Provide the (x, y) coordinate of the cell's center where the given text is located.  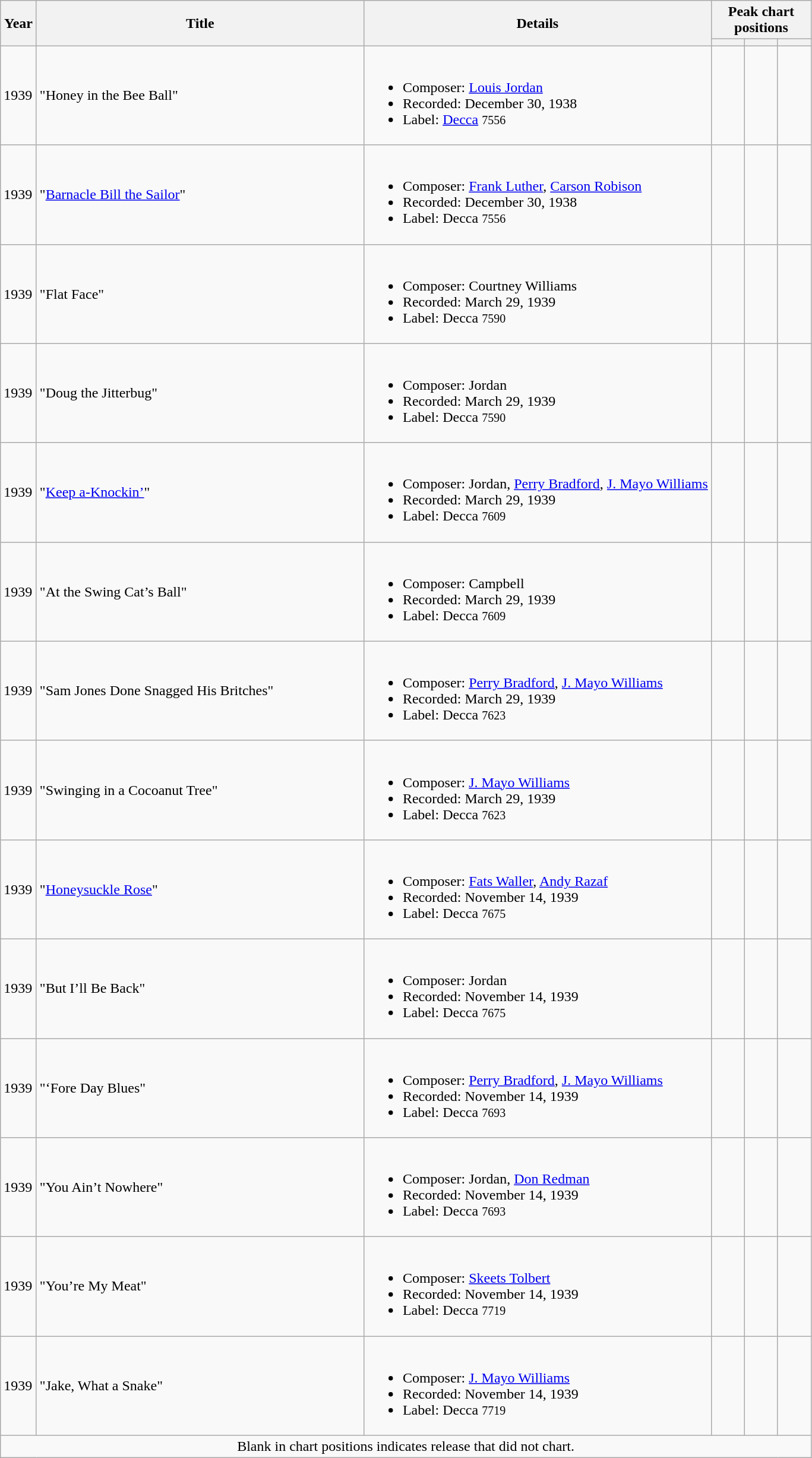
Composer: Jordan, Don RedmanRecorded: November 14, 1939Label: Decca 7693 (537, 1187)
Details (537, 23)
Composer: Courtney WilliamsRecorded: March 29, 1939Label: Decca 7590 (537, 294)
Composer: J. Mayo WilliamsRecorded: November 14, 1939Label: Decca 7719 (537, 1386)
Title (200, 23)
Composer: J. Mayo WilliamsRecorded: March 29, 1939Label: Decca 7623 (537, 790)
Composer: Perry Bradford, J. Mayo WilliamsRecorded: November 14, 1939Label: Decca 7693 (537, 1088)
Composer: JordanRecorded: November 14, 1939Label: Decca 7675 (537, 989)
"Flat Face" (200, 294)
"Doug the Jitterbug" (200, 393)
"But I’ll Be Back" (200, 989)
"You Ain’t Nowhere" (200, 1187)
"Honeysuckle Rose" (200, 889)
Composer: Perry Bradford, J. Mayo WilliamsRecorded: March 29, 1939Label: Decca 7623 (537, 690)
Composer: Fats Waller, Andy RazafRecorded: November 14, 1939Label: Decca 7675 (537, 889)
Composer: Skeets TolbertRecorded: November 14, 1939Label: Decca 7719 (537, 1287)
Composer: Jordan, Perry Bradford, J. Mayo WilliamsRecorded: March 29, 1939Label: Decca 7609 (537, 492)
"Barnacle Bill the Sailor" (200, 195)
Composer: Louis JordanRecorded: December 30, 1938Label: Decca 7556 (537, 95)
"At the Swing Cat’s Ball" (200, 592)
"Swinging in a Cocoanut Tree" (200, 790)
Year (19, 23)
Composer: Frank Luther, Carson RobisonRecorded: December 30, 1938Label: Decca 7556 (537, 195)
"Keep a-Knockin’" (200, 492)
Peak chart positions (761, 20)
"Honey in the Bee Ball" (200, 95)
"Sam Jones Done Snagged His Britches" (200, 690)
Composer: CampbellRecorded: March 29, 1939Label: Decca 7609 (537, 592)
"You’re My Meat" (200, 1287)
"Jake, What a Snake" (200, 1386)
Composer: JordanRecorded: March 29, 1939Label: Decca 7590 (537, 393)
"‘Fore Day Blues" (200, 1088)
Blank in chart positions indicates release that did not chart. (406, 1447)
